Provide the (X, Y) coordinate of the cell's center where the given text is located.  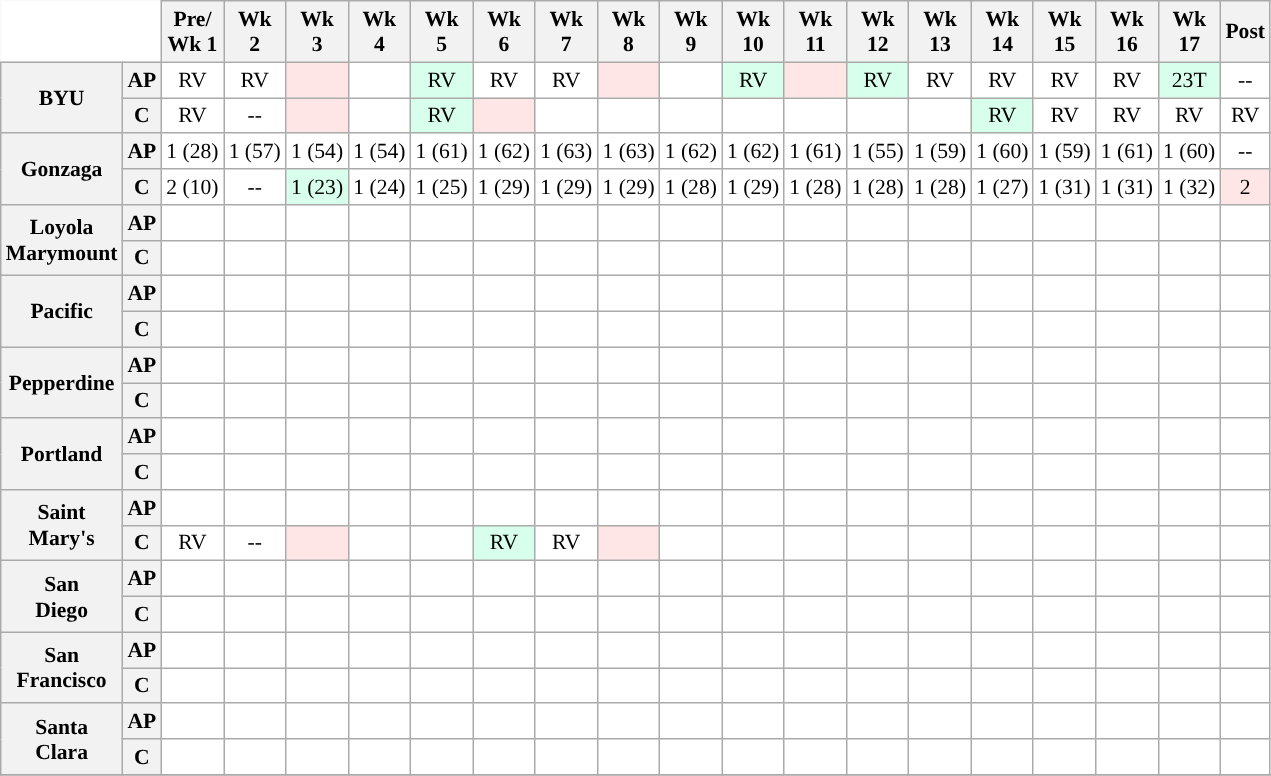
Wk6 (504, 32)
Wk4 (379, 32)
Portland (62, 454)
Wk8 (628, 32)
Wk5 (441, 32)
1 (32) (1189, 187)
Wk13 (940, 32)
SaintMary's (62, 526)
SanFrancisco (62, 668)
Wk11 (815, 32)
1 (25) (441, 187)
Wk9 (691, 32)
SantaClara (62, 740)
Wk7 (566, 32)
Pacific (62, 312)
1 (57) (255, 152)
2 (10) (192, 187)
Wk15 (1064, 32)
Wk14 (1002, 32)
Wk10 (753, 32)
23T (1189, 80)
SanDiego (62, 596)
Wk2 (255, 32)
Wk16 (1127, 32)
1 (27) (1002, 187)
1 (23) (317, 187)
Pepperdine (62, 382)
BYU (62, 98)
Pre/Wk 1 (192, 32)
Wk3 (317, 32)
Wk17 (1189, 32)
LoyolaMarymount (62, 240)
Gonzaga (62, 170)
1 (24) (379, 187)
Wk12 (878, 32)
1 (55) (878, 152)
Post (1245, 32)
2 (1245, 187)
